For the text-containing cell, return its midpoint in (x, y) coordinate format. 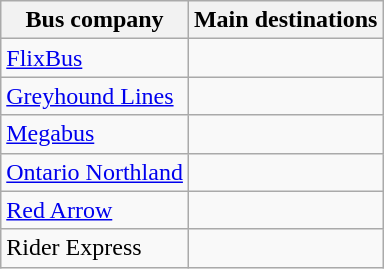
Main destinations (285, 20)
Greyhound Lines (95, 96)
Red Arrow (95, 210)
Ontario Northland (95, 172)
FlixBus (95, 58)
Megabus (95, 134)
Bus company (95, 20)
Rider Express (95, 248)
